Return the [X, Y] coordinate for the center point of the cell that contains the specified text.  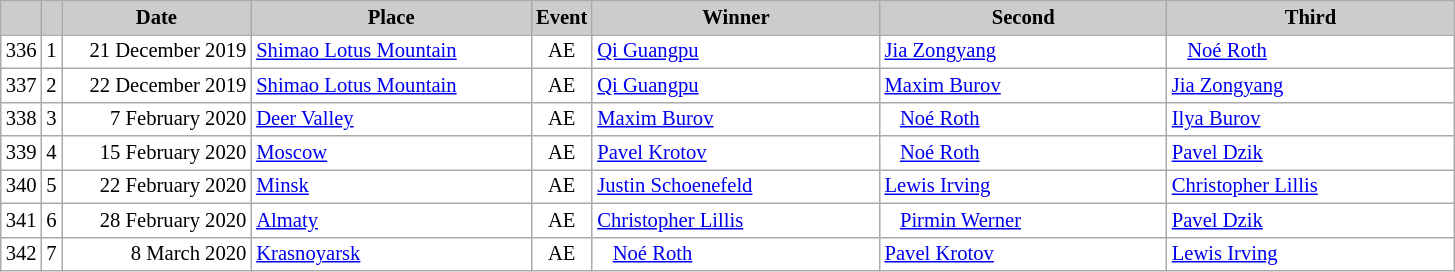
Event [562, 17]
Minsk [391, 186]
Justin Schoenefeld [736, 186]
28 February 2020 [157, 220]
21 December 2019 [157, 51]
Ilya Burov [1310, 119]
337 [22, 85]
6 [51, 220]
22 December 2019 [157, 85]
Second [1024, 17]
341 [22, 220]
7 February 2020 [157, 119]
336 [22, 51]
Krasnoyarsk [391, 254]
Moscow [391, 153]
Place [391, 17]
339 [22, 153]
5 [51, 186]
4 [51, 153]
15 February 2020 [157, 153]
1 [51, 51]
Deer Valley [391, 119]
Date [157, 17]
Third [1310, 17]
Winner [736, 17]
Almaty [391, 220]
338 [22, 119]
22 February 2020 [157, 186]
8 March 2020 [157, 254]
342 [22, 254]
Pirmin Werner [1024, 220]
3 [51, 119]
2 [51, 85]
340 [22, 186]
7 [51, 254]
